Scan for the cell matching the given text and deliver its (x, y) coordinate at center. 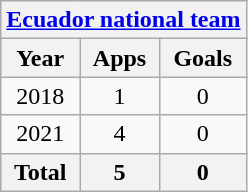
2018 (40, 96)
Goals (202, 58)
Total (40, 172)
Ecuador national team (124, 20)
4 (120, 134)
5 (120, 172)
2021 (40, 134)
Year (40, 58)
Apps (120, 58)
1 (120, 96)
